Return (x, y) of the center of cell containing provided text 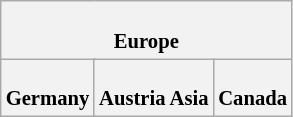
Austria Asia (154, 87)
Europe (146, 29)
Canada (252, 87)
Germany (48, 87)
